Detect which cell encompasses the target text, then output its [x, y] center coordinate. 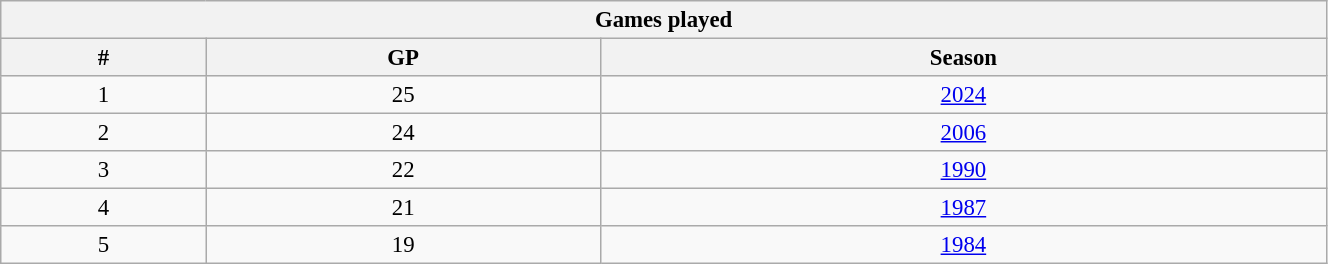
22 [403, 170]
2 [104, 133]
3 [104, 170]
4 [104, 208]
Season [963, 58]
1984 [963, 245]
19 [403, 245]
GP [403, 58]
1987 [963, 208]
2024 [963, 95]
24 [403, 133]
21 [403, 208]
1 [104, 95]
# [104, 58]
5 [104, 245]
1990 [963, 170]
25 [403, 95]
2006 [963, 133]
Games played [664, 20]
